Capture the cell that displays the provided text and extract its (x, y) central coordinate. 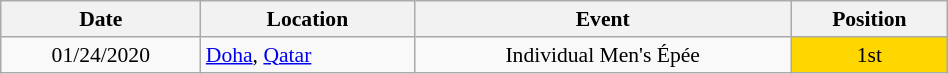
Doha, Qatar (308, 55)
Event (602, 19)
Individual Men's Épée (602, 55)
1st (869, 55)
Location (308, 19)
Position (869, 19)
01/24/2020 (101, 55)
Date (101, 19)
